Identify which cell holds the provided text, then report its [x, y] central coordinate. 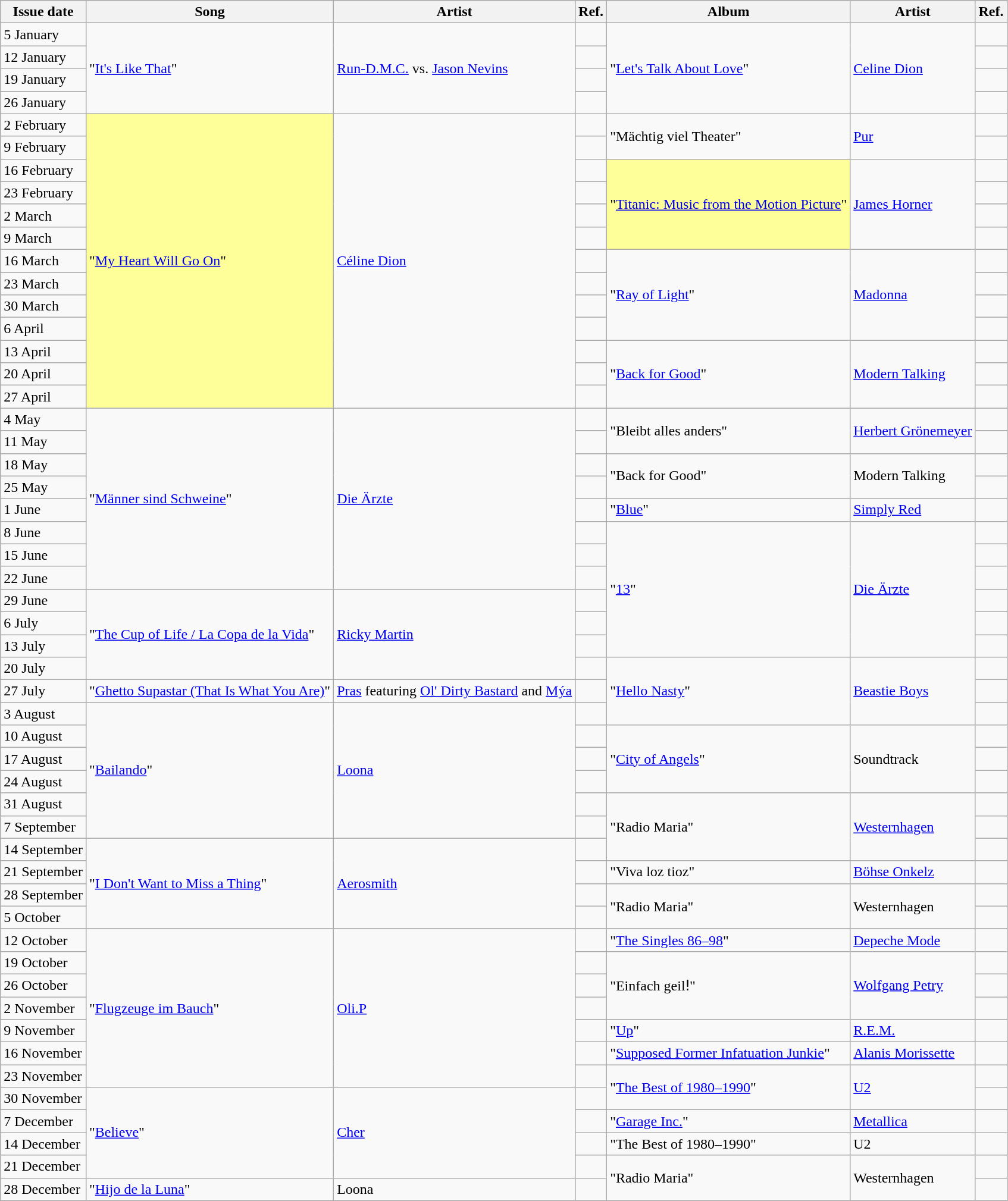
Madonna [913, 294]
2 November [43, 1008]
1 June [43, 510]
2 February [43, 125]
28 December [43, 1189]
2 March [43, 215]
Depeche Mode [913, 940]
"It's Like That" [209, 68]
"Viva loz tioz" [728, 872]
Issue date [43, 12]
19 October [43, 962]
21 September [43, 872]
14 September [43, 849]
Celine Dion [913, 68]
27 April [43, 397]
7 September [43, 827]
23 November [43, 1076]
4 May [43, 419]
Song [209, 12]
Metallica [913, 1121]
"Bleibt alles anders" [728, 431]
"Blue" [728, 510]
"I Don't Want to Miss a Thing" [209, 883]
"My Heart Will Go On" [209, 261]
18 May [43, 465]
"The Cup of Life / La Copa de la Vida" [209, 634]
8 June [43, 532]
Album [728, 12]
13 April [43, 352]
21 December [43, 1166]
30 November [43, 1099]
6 July [43, 623]
26 January [43, 102]
22 June [43, 578]
23 March [43, 284]
Céline Dion [455, 261]
19 January [43, 80]
"Ray of Light" [728, 294]
Cher [455, 1133]
3 August [43, 714]
Böhse Onkelz [913, 872]
9 November [43, 1031]
23 February [43, 193]
"The Singles 86–98" [728, 940]
12 January [43, 57]
Soundtrack [913, 759]
Pur [913, 136]
16 November [43, 1053]
29 June [43, 600]
"Flugzeuge im Bauch" [209, 1008]
Pras featuring Ol' Dirty Bastard and Mýa [455, 691]
James Horner [913, 204]
11 May [43, 442]
30 March [43, 306]
Aerosmith [455, 883]
14 December [43, 1144]
5 January [43, 35]
"Up" [728, 1031]
13 July [43, 645]
"Garage Inc." [728, 1121]
Oli.P [455, 1008]
9 February [43, 148]
"Mächtig viel Theater" [728, 136]
Simply Red [913, 510]
16 February [43, 170]
"Hijo de la Luna" [209, 1189]
"Einfach geilǃ" [728, 985]
"Believe" [209, 1133]
7 December [43, 1121]
15 June [43, 555]
Ricky Martin [455, 634]
12 October [43, 940]
"Supposed Former Infatuation Junkie" [728, 1053]
"Let's Talk About Love" [728, 68]
27 July [43, 691]
20 April [43, 374]
"Ghetto Supastar (That Is What You Are)" [209, 691]
24 August [43, 782]
Herbert Grönemeyer [913, 431]
6 April [43, 329]
"Hello Nasty" [728, 691]
5 October [43, 917]
Alanis Morissette [913, 1053]
16 March [43, 261]
"13" [728, 589]
Run-D.M.C. vs. Jason Nevins [455, 68]
20 July [43, 669]
R.E.M. [913, 1031]
"Bailando" [209, 770]
"Titanic: Music from the Motion Picture" [728, 204]
Wolfgang Petry [913, 985]
31 August [43, 804]
Beastie Boys [913, 691]
26 October [43, 985]
9 March [43, 238]
"City of Angels" [728, 759]
10 August [43, 736]
17 August [43, 759]
"Männer sind Schweine" [209, 498]
28 September [43, 895]
25 May [43, 487]
